Detect which cell encompasses the target text, then output its [x, y] center coordinate. 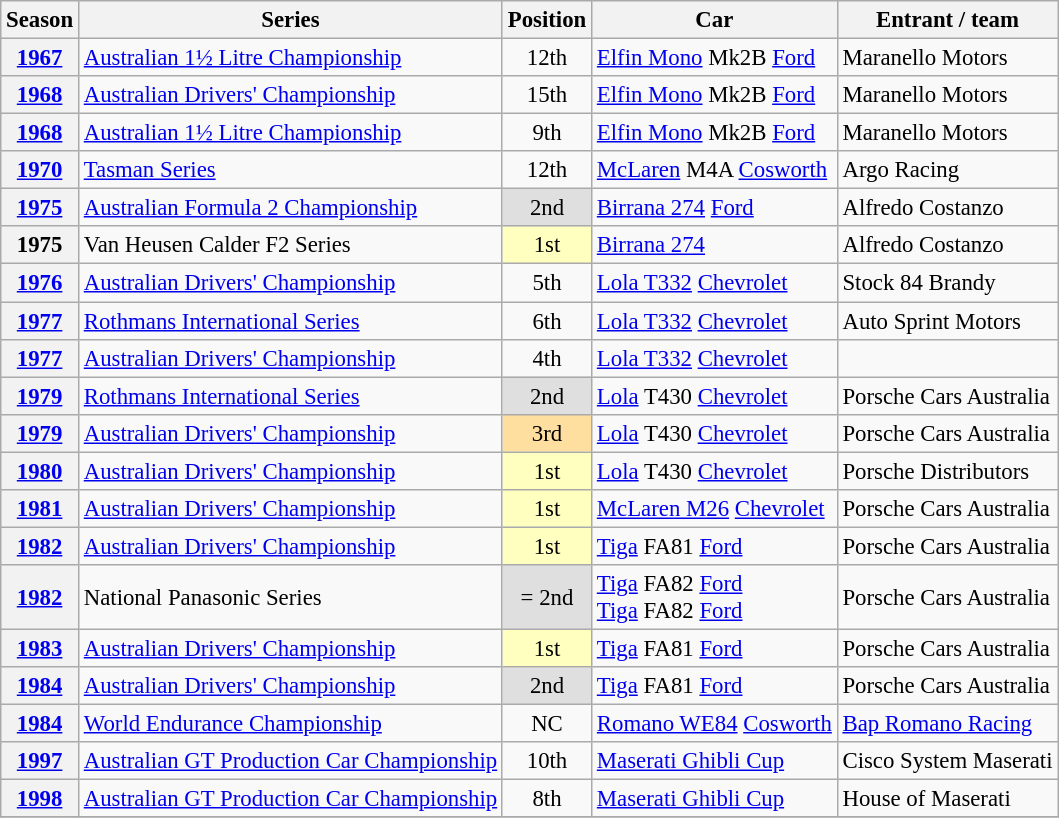
Season [40, 20]
1981 [40, 509]
House of Maserati [948, 799]
5th [546, 283]
Argo Racing [948, 170]
1976 [40, 283]
Position [546, 20]
1997 [40, 761]
Birrana 274 [715, 245]
Car [715, 20]
Porsche Distributors [948, 471]
World Endurance Championship [290, 724]
1983 [40, 648]
National Panasonic Series [290, 598]
10th [546, 761]
4th [546, 358]
Cisco System Maserati [948, 761]
Bap Romano Racing [948, 724]
Series [290, 20]
Birrana 274 Ford [715, 208]
= 2nd [546, 598]
Van Heusen Calder F2 Series [290, 245]
Romano WE84 Cosworth [715, 724]
6th [546, 321]
1967 [40, 58]
NC [546, 724]
Australian Formula 2 Championship [290, 208]
1970 [40, 170]
McLaren M4A Cosworth [715, 170]
15th [546, 95]
9th [546, 133]
1998 [40, 799]
8th [546, 799]
Stock 84 Brandy [948, 283]
McLaren M26 Chevrolet [715, 509]
1980 [40, 471]
Entrant / team [948, 20]
Auto Sprint Motors [948, 321]
Tasman Series [290, 170]
3rd [546, 433]
Tiga FA82 Ford Tiga FA82 Ford [715, 598]
